Determine the (x, y) coordinate at the center of the cell enclosing the given text.  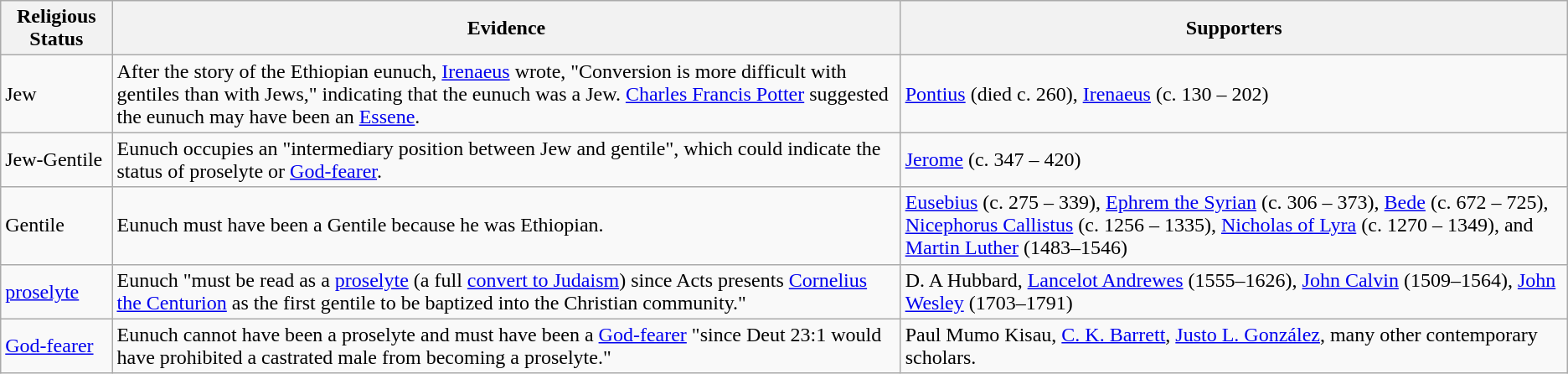
Paul Mumo Kisau, C. K. Barrett, Justo L. González, many other contemporary scholars. (1234, 345)
Jew-Gentile (57, 159)
proselyte (57, 292)
Gentile (57, 226)
Pontius (died c. 260), Irenaeus (c. 130 – 202) (1234, 94)
Eunuch must have been a Gentile because he was Ethiopian. (506, 226)
Supporters (1234, 29)
God-fearer (57, 345)
D. A Hubbard, Lancelot Andrewes (1555–1626), John Calvin (1509–1564), John Wesley (1703–1791) (1234, 292)
Eunuch occupies an "intermediary position between Jew and gentile", which could indicate the status of proselyte or God-fearer. (506, 159)
Jerome (c. 347 – 420) (1234, 159)
Jew (57, 94)
Evidence (506, 29)
Religious Status (57, 29)
